Output the (X, Y) coordinate of the center of the cell containing the given text.  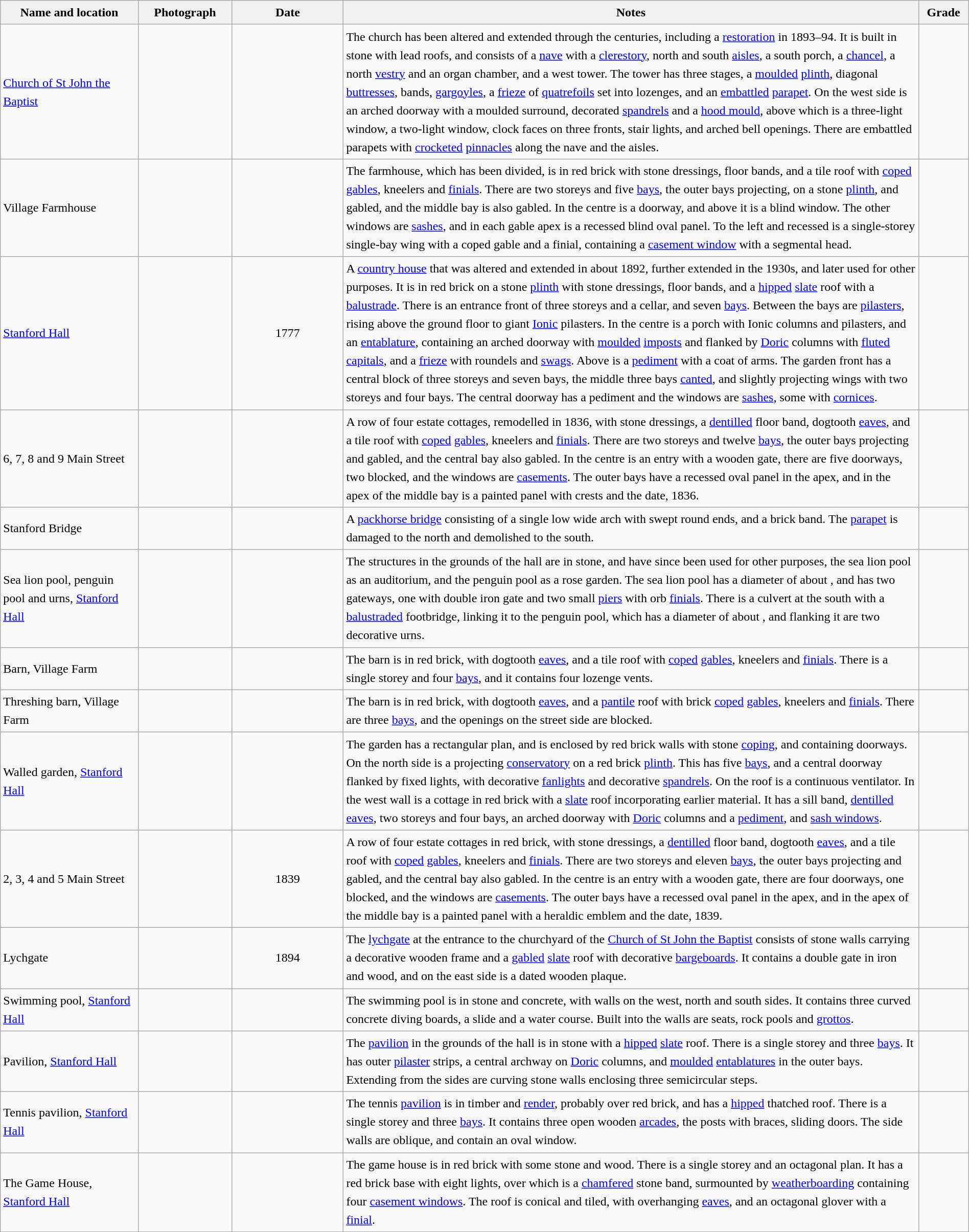
Walled garden, Stanford Hall (70, 781)
Barn, Village Farm (70, 669)
Sea lion pool, penguin pool and urns, Stanford Hall (70, 598)
Church of St John the Baptist (70, 92)
Grade (943, 12)
Swimming pool, Stanford Hall (70, 1010)
1777 (288, 333)
Notes (631, 12)
Stanford Hall (70, 333)
Tennis pavilion, Stanford Hall (70, 1123)
Date (288, 12)
Pavilion, Stanford Hall (70, 1061)
1894 (288, 958)
Lychgate (70, 958)
The Game House, Stanford Hall (70, 1192)
6, 7, 8 and 9 Main Street (70, 458)
Threshing barn, Village Farm (70, 711)
Village Farmhouse (70, 208)
Stanford Bridge (70, 529)
Photograph (185, 12)
2, 3, 4 and 5 Main Street (70, 878)
1839 (288, 878)
Name and location (70, 12)
